Detect which cell encompasses the target text, then output its (X, Y) center coordinate. 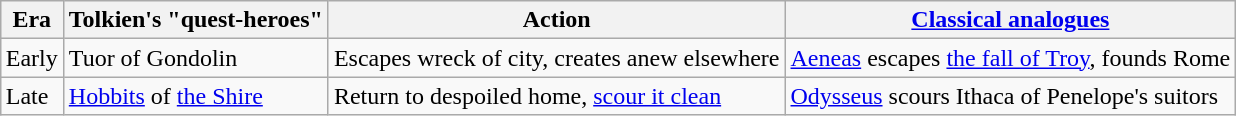
Classical analogues (1010, 20)
Escapes wreck of city, creates anew elsewhere (556, 58)
Era (32, 20)
Return to despoiled home, scour it clean (556, 96)
Late (32, 96)
Aeneas escapes the fall of Troy, founds Rome (1010, 58)
Tuor of Gondolin (196, 58)
Early (32, 58)
Tolkien's "quest-heroes" (196, 20)
Hobbits of the Shire (196, 96)
Action (556, 20)
Odysseus scours Ithaca of Penelope's suitors (1010, 96)
